Provide the (X, Y) coordinate of the cell's center where the given text is located.  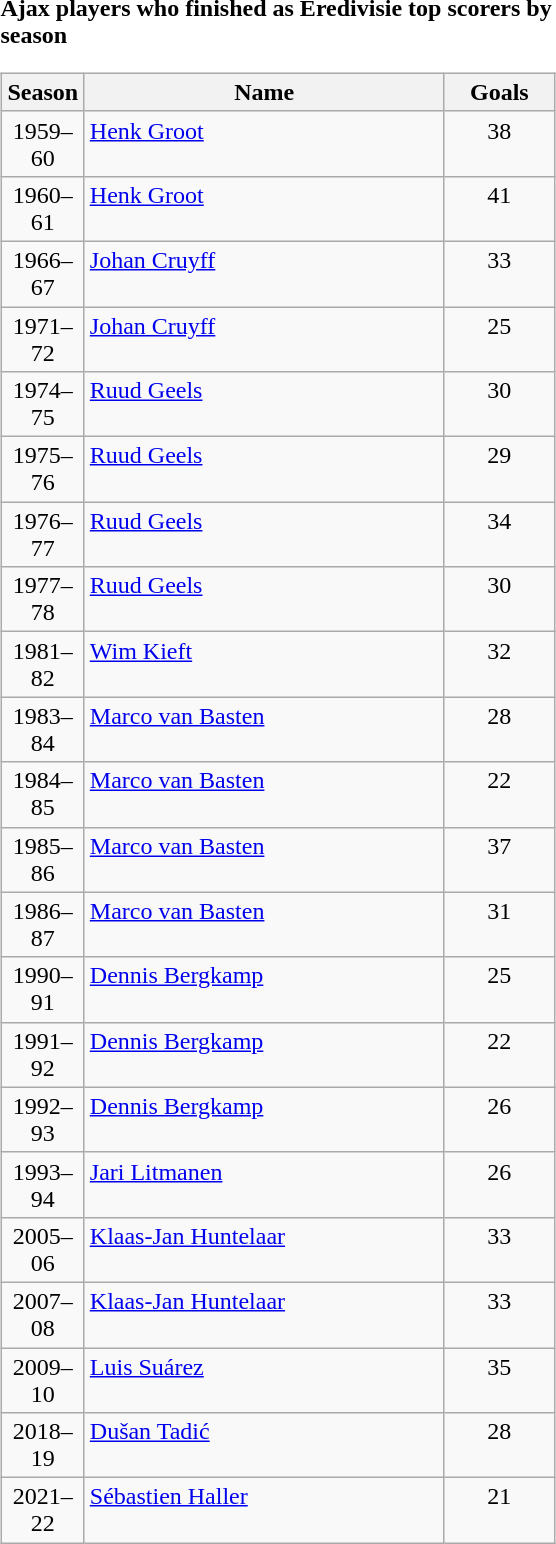
31 (500, 924)
2005–06 (42, 1250)
1975–76 (42, 470)
41 (500, 208)
Jari Litmanen (264, 1184)
35 (500, 1380)
38 (500, 144)
29 (500, 470)
1993–94 (42, 1184)
1981–82 (42, 664)
Name (264, 92)
34 (500, 534)
2007–08 (42, 1314)
Sébastien Haller (264, 1510)
32 (500, 664)
Dušan Tadić (264, 1446)
21 (500, 1510)
37 (500, 860)
1984–85 (42, 794)
1977–78 (42, 600)
1974–75 (42, 404)
1983–84 (42, 730)
1971–72 (42, 338)
Season (42, 92)
Wim Kieft (264, 664)
Luis Suárez (264, 1380)
1966–67 (42, 274)
1991–92 (42, 1054)
1959–60 (42, 144)
1960–61 (42, 208)
1990–91 (42, 990)
Goals (500, 92)
2018–19 (42, 1446)
1985–86 (42, 860)
1976–77 (42, 534)
2021–22 (42, 1510)
2009–10 (42, 1380)
1986–87 (42, 924)
1992–93 (42, 1120)
